Pinpoint the cell where the given text exists, returning its (X, Y) midpoint coordinate. 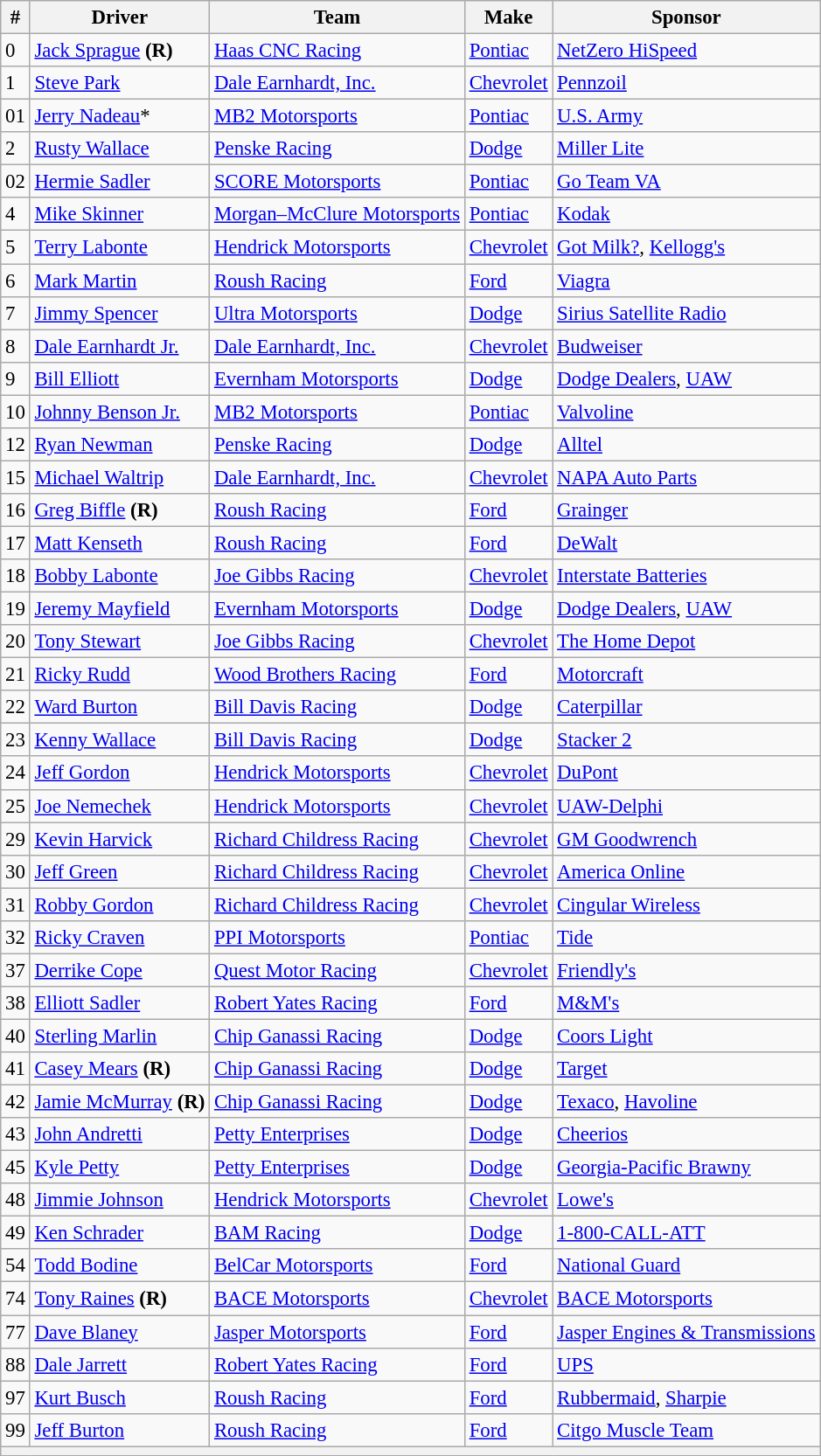
88 (16, 1364)
Todd Bodine (119, 1266)
Joe Nemechek (119, 806)
America Online (686, 871)
24 (16, 773)
20 (16, 641)
Jimmie Johnson (119, 1200)
Haas CNC Racing (337, 51)
Go Team VA (686, 182)
Team (337, 17)
PPI Motorsports (337, 938)
21 (16, 675)
32 (16, 938)
Jeff Burton (119, 1430)
5 (16, 247)
NetZero HiSpeed (686, 51)
Matt Kenseth (119, 543)
Rubbermaid, Sharpie (686, 1397)
2 (16, 149)
42 (16, 1102)
Morgan–McClure Motorsports (337, 214)
Alltel (686, 445)
Texaco, Havoline (686, 1102)
0 (16, 51)
Wood Brothers Racing (337, 675)
Cheerios (686, 1134)
Kodak (686, 214)
Jeff Green (119, 871)
Friendly's (686, 970)
37 (16, 970)
Hermie Sadler (119, 182)
40 (16, 1036)
Casey Mears (R) (119, 1069)
48 (16, 1200)
SCORE Motorsports (337, 182)
Ken Schrader (119, 1233)
NAPA Auto Parts (686, 477)
Elliott Sadler (119, 1003)
Jasper Motorsports (337, 1332)
Jeff Gordon (119, 773)
Ricky Craven (119, 938)
Cingular Wireless (686, 905)
Motorcraft (686, 675)
# (16, 17)
The Home Depot (686, 641)
GM Goodwrench (686, 839)
Dave Blaney (119, 1332)
43 (16, 1134)
Interstate Batteries (686, 576)
Johnny Benson Jr. (119, 412)
30 (16, 871)
1-800-CALL-ATT (686, 1233)
National Guard (686, 1266)
31 (16, 905)
Jeremy Mayfield (119, 609)
Jerry Nadeau* (119, 116)
Derrike Cope (119, 970)
Driver (119, 17)
Grainger (686, 510)
01 (16, 116)
Viagra (686, 281)
Jasper Engines & Transmissions (686, 1332)
Mark Martin (119, 281)
7 (16, 313)
Mike Skinner (119, 214)
Ward Burton (119, 707)
Sirius Satellite Radio (686, 313)
Jack Sprague (R) (119, 51)
45 (16, 1168)
Pennzoil (686, 83)
Citgo Muscle Team (686, 1430)
Tony Stewart (119, 641)
Stacker 2 (686, 740)
4 (16, 214)
6 (16, 281)
Sponsor (686, 17)
UAW-Delphi (686, 806)
9 (16, 378)
Budweiser (686, 346)
Bill Elliott (119, 378)
Valvoline (686, 412)
Miller Lite (686, 149)
Make (508, 17)
Dale Jarrett (119, 1364)
99 (16, 1430)
Kenny Wallace (119, 740)
Michael Waltrip (119, 477)
Tony Raines (R) (119, 1299)
Dale Earnhardt Jr. (119, 346)
02 (16, 182)
19 (16, 609)
29 (16, 839)
54 (16, 1266)
18 (16, 576)
10 (16, 412)
Sterling Marlin (119, 1036)
Kyle Petty (119, 1168)
17 (16, 543)
49 (16, 1233)
John Andretti (119, 1134)
Steve Park (119, 83)
Georgia-Pacific Brawny (686, 1168)
23 (16, 740)
BelCar Motorsports (337, 1266)
22 (16, 707)
BAM Racing (337, 1233)
74 (16, 1299)
Kevin Harvick (119, 839)
Jamie McMurray (R) (119, 1102)
Greg Biffle (R) (119, 510)
Kurt Busch (119, 1397)
77 (16, 1332)
Ryan Newman (119, 445)
Terry Labonte (119, 247)
DuPont (686, 773)
Quest Motor Racing (337, 970)
25 (16, 806)
Rusty Wallace (119, 149)
Lowe's (686, 1200)
38 (16, 1003)
97 (16, 1397)
M&M's (686, 1003)
UPS (686, 1364)
Tide (686, 938)
12 (16, 445)
Coors Light (686, 1036)
16 (16, 510)
Ricky Rudd (119, 675)
U.S. Army (686, 116)
8 (16, 346)
DeWalt (686, 543)
15 (16, 477)
1 (16, 83)
Ultra Motorsports (337, 313)
Caterpillar (686, 707)
Got Milk?, Kellogg's (686, 247)
Jimmy Spencer (119, 313)
Bobby Labonte (119, 576)
Robby Gordon (119, 905)
41 (16, 1069)
Target (686, 1069)
